Determine the (X, Y) coordinate at the center of the cell enclosing the given text.  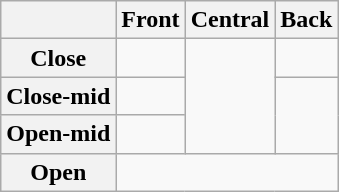
Open (58, 172)
Close (58, 58)
Back (306, 20)
Close-mid (58, 96)
Open-mid (58, 134)
Central (230, 20)
Front (150, 20)
